Detect which cell encompasses the target text, then output its (x, y) center coordinate. 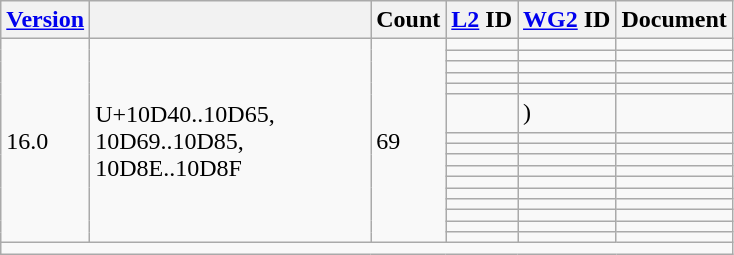
Count (408, 20)
16.0 (46, 141)
L2 ID (482, 20)
69 (408, 141)
WG2 ID (567, 20)
U+10D40..10D65, 10D69..10D85, 10D8E..10D8F (230, 141)
Version (46, 20)
) (567, 113)
Document (674, 20)
